Search for the cell housing the specified text and yield its (x, y) center coordinate. 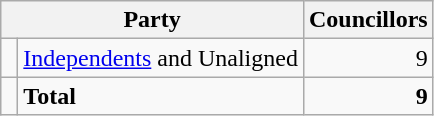
Councillors (368, 20)
Independents and Unaligned (161, 58)
Party (152, 20)
Total (161, 96)
